Capture the cell that displays the provided text and extract its [X, Y] central coordinate. 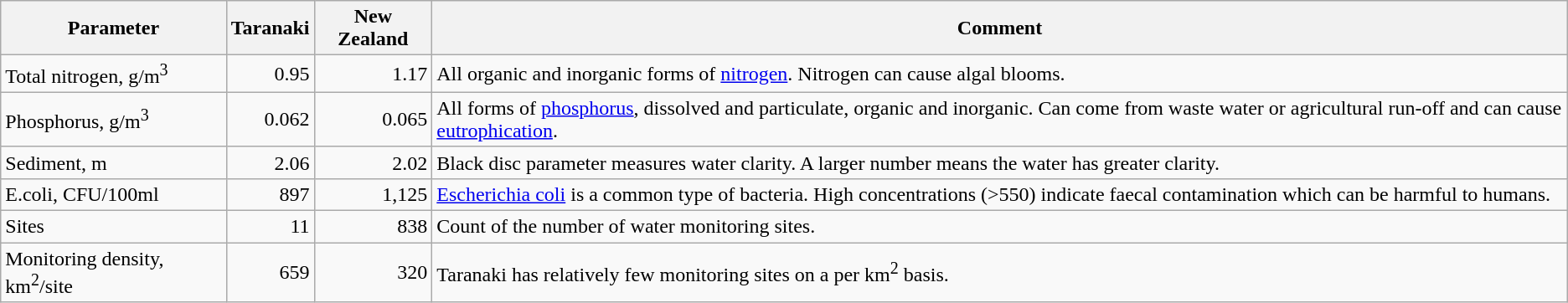
659 [270, 273]
Black disc parameter measures water clarity. A larger number means the water has greater clarity. [1000, 162]
Sediment, m [114, 162]
2.02 [374, 162]
Taranaki [270, 28]
0.95 [270, 74]
Monitoring density, km2/site [114, 273]
E.coli, CFU/100ml [114, 194]
Phosphorus, g/m3 [114, 119]
1.17 [374, 74]
Comment [1000, 28]
Sites [114, 227]
Parameter [114, 28]
0.065 [374, 119]
320 [374, 273]
2.06 [270, 162]
0.062 [270, 119]
Count of the number of water monitoring sites. [1000, 227]
Escherichia coli is a common type of bacteria. High concentrations (>550) indicate faecal contamination which can be harmful to humans. [1000, 194]
Total nitrogen, g/m3 [114, 74]
897 [270, 194]
838 [374, 227]
11 [270, 227]
All organic and inorganic forms of nitrogen. Nitrogen can cause algal blooms. [1000, 74]
1,125 [374, 194]
New Zealand [374, 28]
Taranaki has relatively few monitoring sites on a per km2 basis. [1000, 273]
